Output the (X, Y) coordinate of the center of the cell containing the given text.  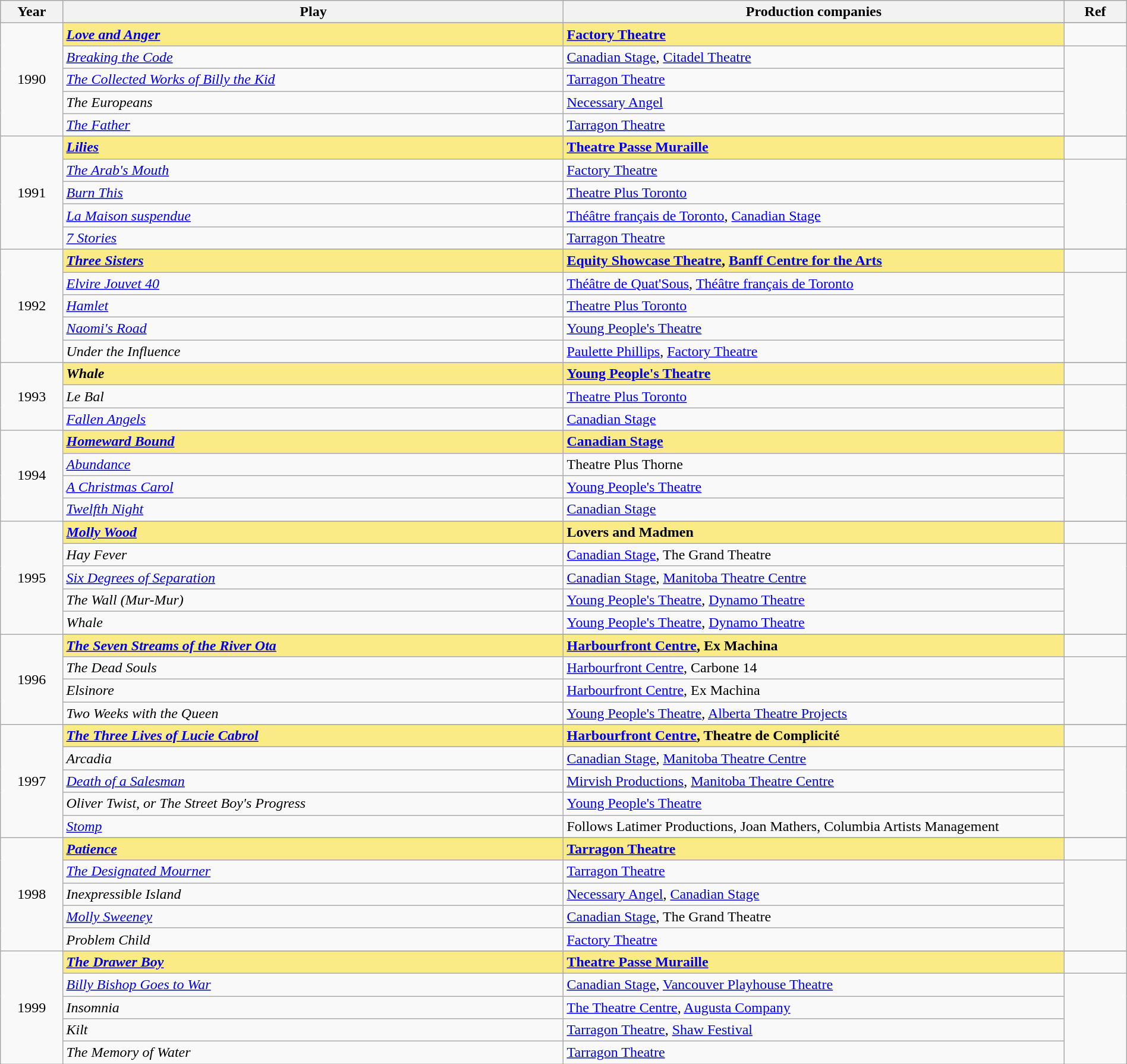
The Three Lives of Lucie Cabrol (313, 736)
1998 (32, 894)
Canadian Stage, Vancouver Playhouse Theatre (814, 984)
Theatre Plus Thorne (814, 464)
1999 (32, 1007)
Love and Anger (313, 34)
Théâtre français de Toronto, Canadian Stage (814, 215)
Death of a Salesman (313, 781)
1993 (32, 396)
1994 (32, 476)
Homeward Bound (313, 442)
Necessary Angel (814, 102)
A Christmas Carol (313, 487)
Hamlet (313, 306)
Billy Bishop Goes to War (313, 984)
Théâtre de Quat'Sous, Théâtre français de Toronto (814, 284)
Stomp (313, 826)
Burn This (313, 193)
Paulette Phillips, Factory Theatre (814, 351)
Patience (313, 849)
Molly Wood (313, 532)
Harbourfront Centre, Carbone 14 (814, 668)
The Dead Souls (313, 668)
Insomnia (313, 1008)
Equity Showcase Theatre, Banff Centre for the Arts (814, 260)
Production companies (814, 12)
Canadian Stage, Citadel Theatre (814, 57)
The Theatre Centre, Augusta Company (814, 1008)
The Designated Mourner (313, 871)
Three Sisters (313, 260)
The Drawer Boy (313, 962)
1990 (32, 80)
Twelfth Night (313, 509)
1996 (32, 679)
1992 (32, 306)
Young People's Theatre, Alberta Theatre Projects (814, 713)
Under the Influence (313, 351)
Molly Sweeney (313, 917)
Oliver Twist, or The Street Boy's Progress (313, 804)
Necessary Angel, Canadian Stage (814, 894)
Elsinore (313, 691)
Breaking the Code (313, 57)
Abundance (313, 464)
Mirvish Productions, Manitoba Theatre Centre (814, 781)
1991 (32, 193)
Arcadia (313, 758)
Inexpressible Island (313, 894)
7 Stories (313, 238)
Fallen Angels (313, 419)
Elvire Jouvet 40 (313, 284)
Year (32, 12)
Play (313, 12)
Ref (1095, 12)
Tarragon Theatre, Shaw Festival (814, 1030)
The Memory of Water (313, 1053)
The Wall (Mur-Mur) (313, 600)
The Father (313, 125)
Follows Latimer Productions, Joan Mathers, Columbia Artists Management (814, 826)
The Collected Works of Billy the Kid (313, 80)
The Seven Streams of the River Ota (313, 645)
Six Degrees of Separation (313, 577)
Naomi's Road (313, 329)
Two Weeks with the Queen (313, 713)
The Europeans (313, 102)
Kilt (313, 1030)
Lilies (313, 147)
Problem Child (313, 939)
La Maison suspendue (313, 215)
1997 (32, 781)
Lovers and Madmen (814, 532)
1995 (32, 577)
Hay Fever (313, 555)
The Arab's Mouth (313, 170)
Le Bal (313, 396)
Harbourfront Centre, Theatre de Complicité (814, 736)
